Output the (x, y) coordinate of the center of the cell containing the given text.  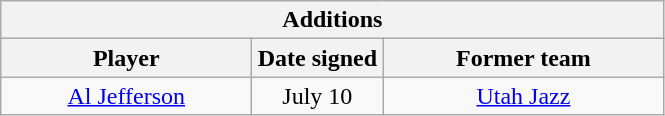
Al Jefferson (126, 96)
Date signed (318, 58)
Former team (524, 58)
July 10 (318, 96)
Utah Jazz (524, 96)
Player (126, 58)
Additions (332, 20)
